Search for the cell housing the specified text and yield its (X, Y) center coordinate. 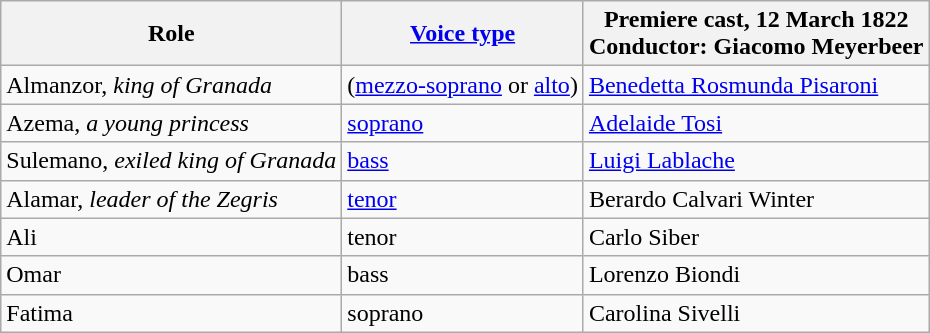
Azema, a young princess (172, 123)
Sulemano, exiled king of Granada (172, 161)
Omar (172, 275)
Carlo Siber (756, 237)
Fatima (172, 313)
Voice type (463, 34)
Berardo Calvari Winter (756, 199)
Role (172, 34)
(mezzo-soprano or alto) (463, 85)
Carolina Sivelli (756, 313)
Ali (172, 237)
Alamar, leader of the Zegris (172, 199)
Adelaide Tosi (756, 123)
Lorenzo Biondi (756, 275)
Premiere cast, 12 March 1822Conductor: Giacomo Meyerbeer (756, 34)
Almanzor, king of Granada (172, 85)
Benedetta Rosmunda Pisaroni (756, 85)
Luigi Lablache (756, 161)
